Locate the cell with the specified text and output its [X, Y] center coordinate. 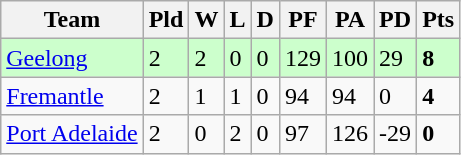
8 [438, 58]
Port Adelaide [72, 134]
D [265, 20]
L [238, 20]
Fremantle [72, 96]
100 [350, 58]
29 [396, 58]
97 [302, 134]
Pts [438, 20]
4 [438, 96]
Geelong [72, 58]
126 [350, 134]
PA [350, 20]
PD [396, 20]
W [206, 20]
Team [72, 20]
129 [302, 58]
-29 [396, 134]
Pld [166, 20]
PF [302, 20]
